Capture the cell that displays the provided text and extract its (X, Y) central coordinate. 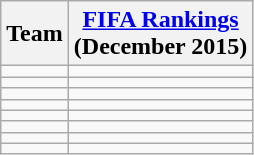
Team (35, 34)
FIFA Rankings(December 2015) (160, 34)
